Scan for the cell matching the given text and deliver its [x, y] coordinate at center. 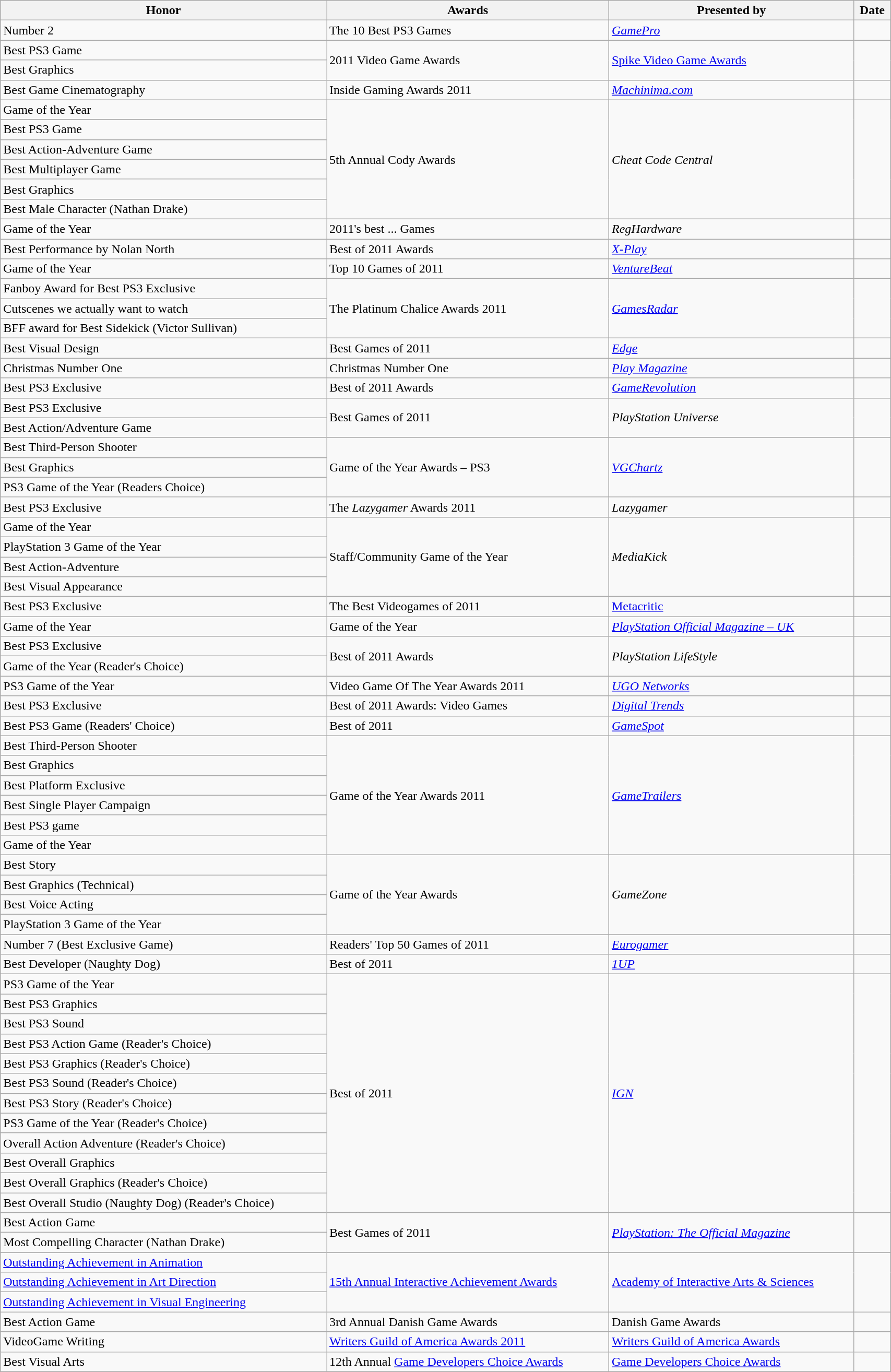
Best Action-Adventure Game [164, 149]
Best Visual Design [164, 348]
Inside Gaming Awards 2011 [468, 90]
The Platinum Chalice Awards 2011 [468, 309]
Machinima.com [731, 90]
12th Annual Game Developers Choice Awards [468, 1362]
Awards [468, 10]
Best Action/Adventure Game [164, 428]
Best Voice Acting [164, 905]
GameZone [731, 894]
IGN [731, 1093]
X-Play [731, 249]
Best PS3 Game (Readers' Choice) [164, 726]
GameTrailers [731, 795]
Best Platform Exclusive [164, 785]
Best PS3 Action Game (Reader's Choice) [164, 1044]
Best Overall Studio (Naughty Dog) (Reader's Choice) [164, 1202]
Best PS3 Graphics (Reader's Choice) [164, 1063]
Best Performance by Nolan North [164, 249]
Honor [164, 10]
Academy of Interactive Arts & Sciences [731, 1282]
Writers Guild of America Awards [731, 1342]
RegHardware [731, 229]
GameSpot [731, 726]
Best Graphics (Technical) [164, 885]
PlayStation LifeStyle [731, 656]
GamesRadar [731, 309]
15th Annual Interactive Achievement Awards [468, 1282]
Best Action-Adventure [164, 566]
5th Annual Cody Awards [468, 159]
Game of the Year Awards 2011 [468, 795]
2011 Video Game Awards [468, 60]
Writers Guild of America Awards 2011 [468, 1342]
GameRevolution [731, 388]
Game of the Year (Reader's Choice) [164, 666]
Presented by [731, 10]
The Best Videogames of 2011 [468, 607]
Game of the Year Awards [468, 894]
Best PS3 Graphics [164, 1004]
Best Story [164, 865]
PlayStation: The Official Magazine [731, 1233]
Top 10 Games of 2011 [468, 269]
The Lazygamer Awards 2011 [468, 507]
Best Overall Graphics (Reader's Choice) [164, 1182]
VGChartz [731, 467]
1UP [731, 964]
PlayStation Official Magazine – UK [731, 626]
UGO Networks [731, 686]
GamePro [731, 30]
Best Male Character (Nathan Drake) [164, 209]
3rd Annual Danish Game Awards [468, 1322]
Video Game Of The Year Awards 2011 [468, 686]
Most Compelling Character (Nathan Drake) [164, 1243]
Best Multiplayer Game [164, 169]
VideoGame Writing [164, 1342]
Outstanding Achievement in Animation [164, 1262]
Cutscenes we actually want to watch [164, 309]
Outstanding Achievement in Visual Engineering [164, 1302]
Lazygamer [731, 507]
Edge [731, 348]
Game of the Year Awards – PS3 [468, 467]
PS3 Game of the Year (Readers Choice) [164, 487]
PS3 Game of the Year (Reader's Choice) [164, 1123]
2011's best ... Games [468, 229]
Best PS3 Sound (Reader's Choice) [164, 1083]
PlayStation Universe [731, 418]
Eurogamer [731, 944]
Best PS3 game [164, 825]
The 10 Best PS3 Games [468, 30]
Best Visual Appearance [164, 587]
Play Magazine [731, 368]
BFF award for Best Sidekick (Victor Sullivan) [164, 328]
MediaKick [731, 557]
VentureBeat [731, 269]
Outstanding Achievement in Art Direction [164, 1282]
Best Overall Graphics [164, 1163]
Digital Trends [731, 706]
Staff/Community Game of the Year [468, 557]
Cheat Code Central [731, 159]
Best Game Cinematography [164, 90]
Date [872, 10]
Best Single Player Campaign [164, 805]
Best Visual Arts [164, 1362]
Best Developer (Naughty Dog) [164, 964]
Fanboy Award for Best PS3 Exclusive [164, 289]
Overall Action Adventure (Reader's Choice) [164, 1143]
Best PS3 Sound [164, 1024]
Readers' Top 50 Games of 2011 [468, 944]
Spike Video Game Awards [731, 60]
Best PS3 Story (Reader's Choice) [164, 1103]
Game Developers Choice Awards [731, 1362]
Danish Game Awards [731, 1322]
Number 2 [164, 30]
Metacritic [731, 607]
Number 7 (Best Exclusive Game) [164, 944]
Best of 2011 Awards: Video Games [468, 706]
